Output the (x, y) coordinate of the center of the cell containing the given text.  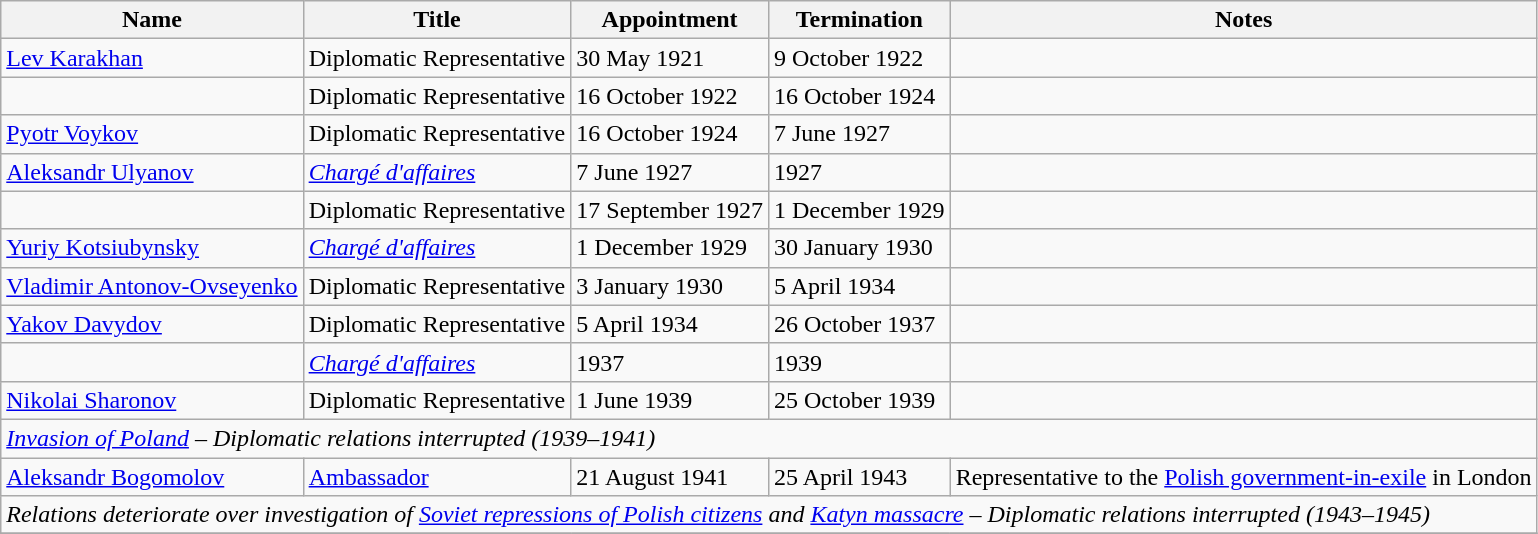
21 August 1941 (670, 477)
1927 (859, 172)
Name (152, 20)
Representative to the Polish government-in-exile in London (1244, 477)
16 October 1922 (670, 96)
3 January 1930 (670, 286)
Relations deteriorate over investigation of Soviet repressions of Polish citizens and Katyn massacre – Diplomatic relations interrupted (1943–1945) (769, 515)
Yakov Davydov (152, 324)
30 May 1921 (670, 58)
Aleksandr Bogomolov (152, 477)
Title (437, 20)
Appointment (670, 20)
17 September 1927 (670, 210)
Ambassador (437, 477)
Invasion of Poland – Diplomatic relations interrupted (1939–1941) (769, 438)
Notes (1244, 20)
9 October 1922 (859, 58)
1937 (670, 362)
1 June 1939 (670, 400)
Vladimir Antonov-Ovseyenko (152, 286)
30 January 1930 (859, 248)
Termination (859, 20)
Aleksandr Ulyanov (152, 172)
25 October 1939 (859, 400)
1939 (859, 362)
Pyotr Voykov (152, 134)
26 October 1937 (859, 324)
25 April 1943 (859, 477)
Nikolai Sharonov (152, 400)
Yuriy Kotsiubynsky (152, 248)
Lev Karakhan (152, 58)
